Output the [X, Y] coordinate of the center of the cell containing the given text.  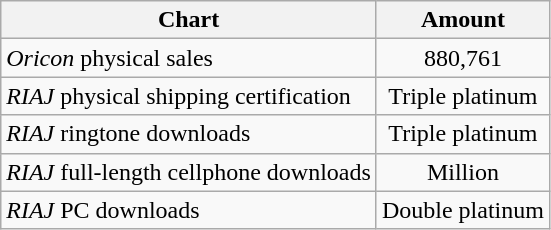
Chart [189, 20]
880,761 [462, 58]
RIAJ full-length cellphone downloads [189, 172]
RIAJ ringtone downloads [189, 134]
RIAJ PC downloads [189, 210]
Amount [462, 20]
Double platinum [462, 210]
Oricon physical sales [189, 58]
Million [462, 172]
RIAJ physical shipping certification [189, 96]
